Determine the [x, y] coordinate at the center of the cell enclosing the given text.  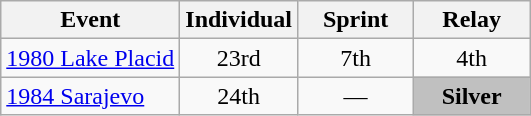
4th [472, 58]
23rd [239, 58]
— [356, 96]
Silver [472, 96]
1984 Sarajevo [90, 96]
Individual [239, 20]
Sprint [356, 20]
Event [90, 20]
7th [356, 58]
1980 Lake Placid [90, 58]
Relay [472, 20]
24th [239, 96]
